For the text-containing cell, return its midpoint in [X, Y] coordinate format. 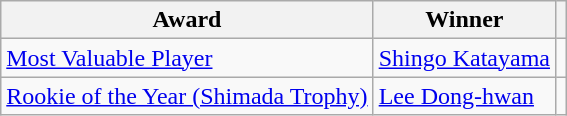
Shingo Katayama [464, 58]
Most Valuable Player [187, 58]
Rookie of the Year (Shimada Trophy) [187, 96]
Winner [464, 20]
Award [187, 20]
Lee Dong-hwan [464, 96]
